Detect which cell encompasses the target text, then output its [X, Y] center coordinate. 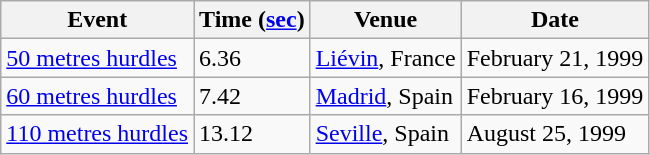
February 21, 1999 [555, 58]
Date [555, 20]
60 metres hurdles [98, 96]
Madrid, Spain [386, 96]
Time (sec) [252, 20]
February 16, 1999 [555, 96]
Seville, Spain [386, 134]
7.42 [252, 96]
13.12 [252, 134]
Venue [386, 20]
Event [98, 20]
August 25, 1999 [555, 134]
6.36 [252, 58]
110 metres hurdles [98, 134]
Liévin, France [386, 58]
50 metres hurdles [98, 58]
